Search for the cell housing the specified text and yield its (X, Y) center coordinate. 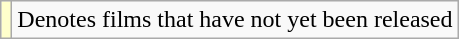
Denotes films that have not yet been released (235, 20)
